Determine the (X, Y) coordinate at the center of the cell enclosing the given text.  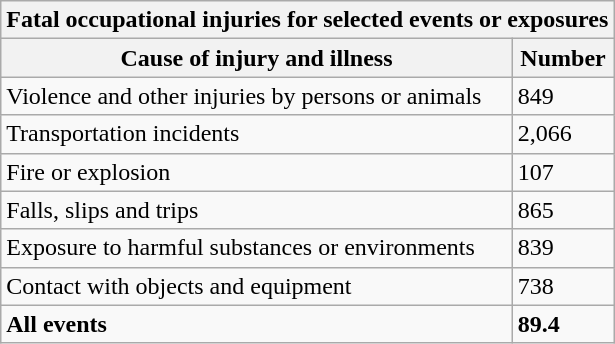
All events (257, 324)
Violence and other injuries by persons or animals (257, 96)
89.4 (562, 324)
Cause of injury and illness (257, 58)
Fatal occupational injuries for selected events or exposures (308, 20)
Exposure to harmful substances or environments (257, 248)
839 (562, 248)
2,066 (562, 134)
849 (562, 96)
Number (562, 58)
Fire or explosion (257, 172)
Contact with objects and equipment (257, 286)
Falls, slips and trips (257, 210)
865 (562, 210)
738 (562, 286)
107 (562, 172)
Transportation incidents (257, 134)
